Locate the cell with the specified text and output its [x, y] center coordinate. 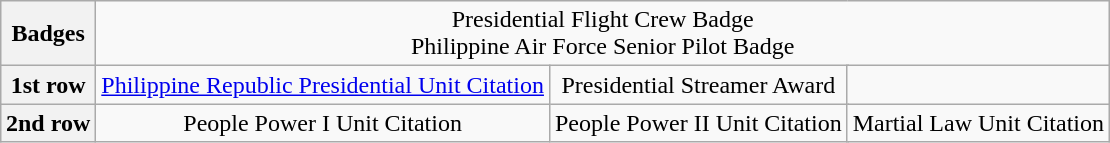
Presidential Flight Crew Badge Philippine Air Force Senior Pilot Badge [603, 34]
2nd row [48, 123]
Badges [48, 34]
1st row [48, 85]
Presidential Streamer Award [698, 85]
People Power II Unit Citation [698, 123]
Martial Law Unit Citation [978, 123]
Philippine Republic Presidential Unit Citation [323, 85]
People Power I Unit Citation [323, 123]
